Scan for the cell matching the given text and deliver its [x, y] coordinate at center. 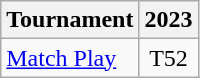
Tournament [70, 20]
Match Play [70, 58]
2023 [168, 20]
T52 [168, 58]
